Detect which cell encompasses the target text, then output its (X, Y) center coordinate. 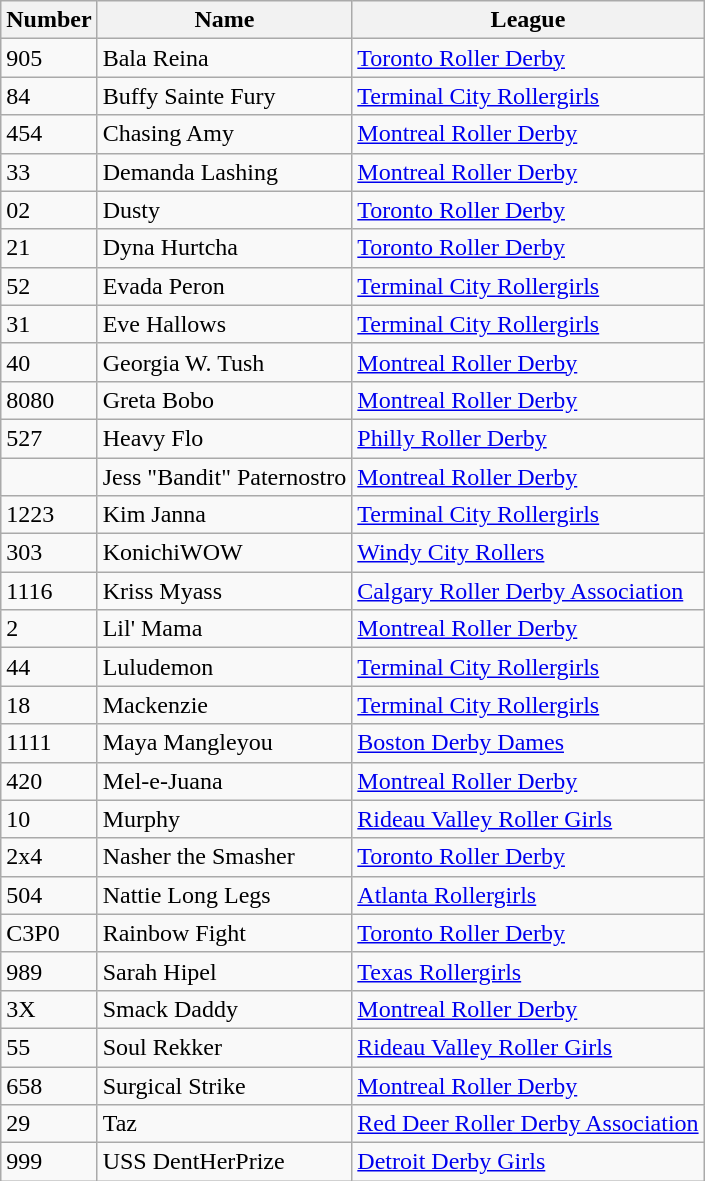
Kim Janna (224, 515)
Maya Mangleyou (224, 743)
Surgical Strike (224, 1085)
33 (49, 172)
52 (49, 286)
84 (49, 96)
999 (49, 1162)
21 (49, 248)
Jess "Bandit" Paternostro (224, 477)
44 (49, 667)
Nasher the Smasher (224, 857)
Chasing Amy (224, 134)
League (528, 20)
Dyna Hurtcha (224, 248)
USS DentHerPrize (224, 1162)
02 (49, 210)
Greta Bobo (224, 400)
Taz (224, 1124)
Dusty (224, 210)
Luludemon (224, 667)
31 (49, 324)
Eve Hallows (224, 324)
504 (49, 895)
Smack Daddy (224, 1009)
303 (49, 553)
Texas Rollergirls (528, 971)
1111 (49, 743)
658 (49, 1085)
Bala Reina (224, 58)
Kriss Myass (224, 591)
Calgary Roller Derby Association (528, 591)
2 (49, 629)
Georgia W. Tush (224, 362)
Number (49, 20)
40 (49, 362)
Windy City Rollers (528, 553)
Philly Roller Derby (528, 438)
3X (49, 1009)
Atlanta Rollergirls (528, 895)
527 (49, 438)
1116 (49, 591)
18 (49, 705)
Buffy Sainte Fury (224, 96)
Sarah Hipel (224, 971)
Soul Rekker (224, 1047)
Rainbow Fight (224, 933)
Detroit Derby Girls (528, 1162)
Mackenzie (224, 705)
Mel-e-Juana (224, 781)
420 (49, 781)
KonichiWOW (224, 553)
10 (49, 819)
Name (224, 20)
989 (49, 971)
Demanda Lashing (224, 172)
55 (49, 1047)
Red Deer Roller Derby Association (528, 1124)
2x4 (49, 857)
Lil' Mama (224, 629)
Boston Derby Dames (528, 743)
C3P0 (49, 933)
8080 (49, 400)
Murphy (224, 819)
905 (49, 58)
1223 (49, 515)
29 (49, 1124)
454 (49, 134)
Evada Peron (224, 286)
Nattie Long Legs (224, 895)
Heavy Flo (224, 438)
